Search for the cell housing the specified text and yield its [X, Y] center coordinate. 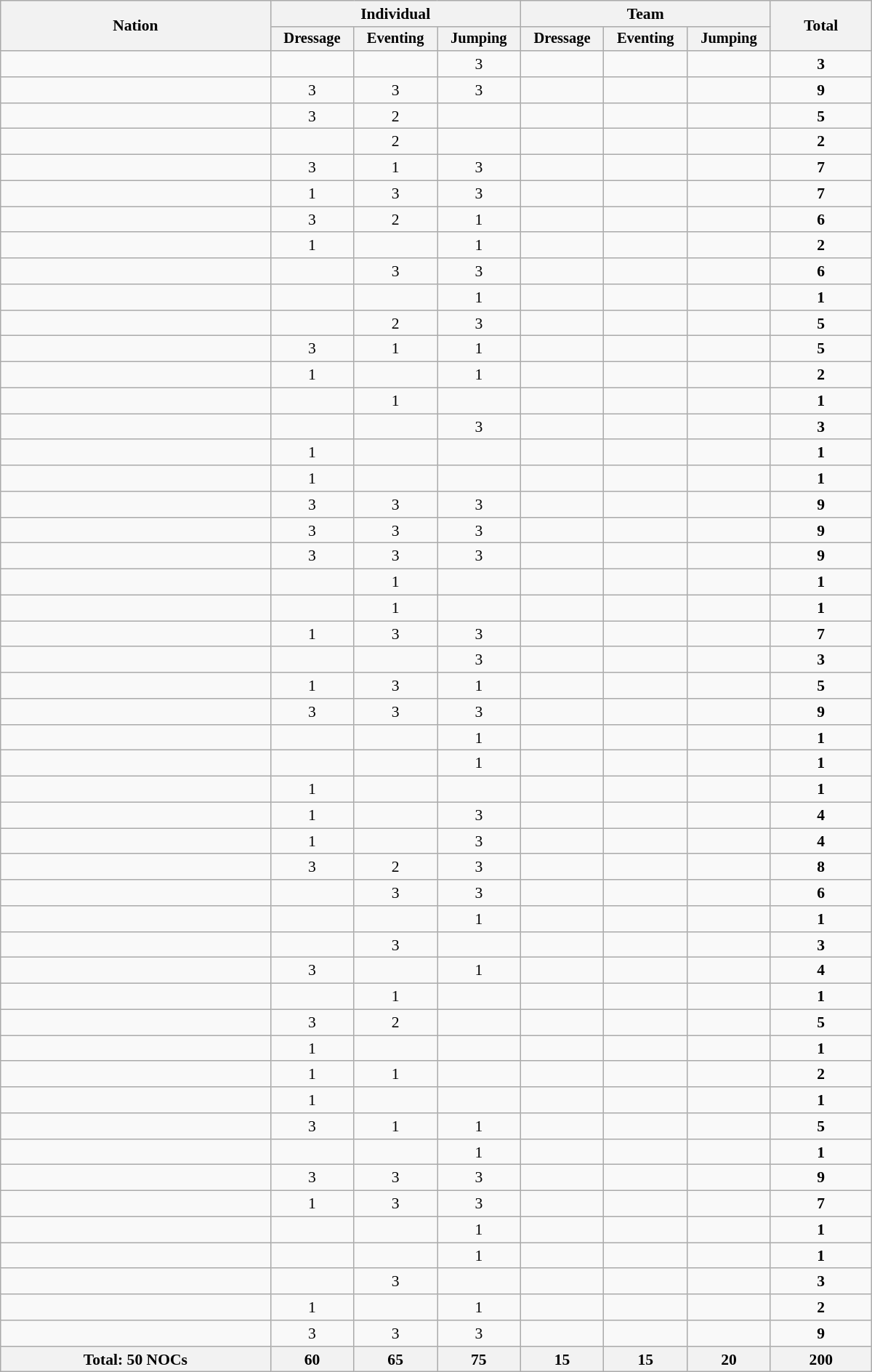
Total [821, 26]
Nation [135, 26]
Individual [395, 14]
8 [821, 867]
Team [645, 14]
